Capture the cell that displays the provided text and extract its (x, y) central coordinate. 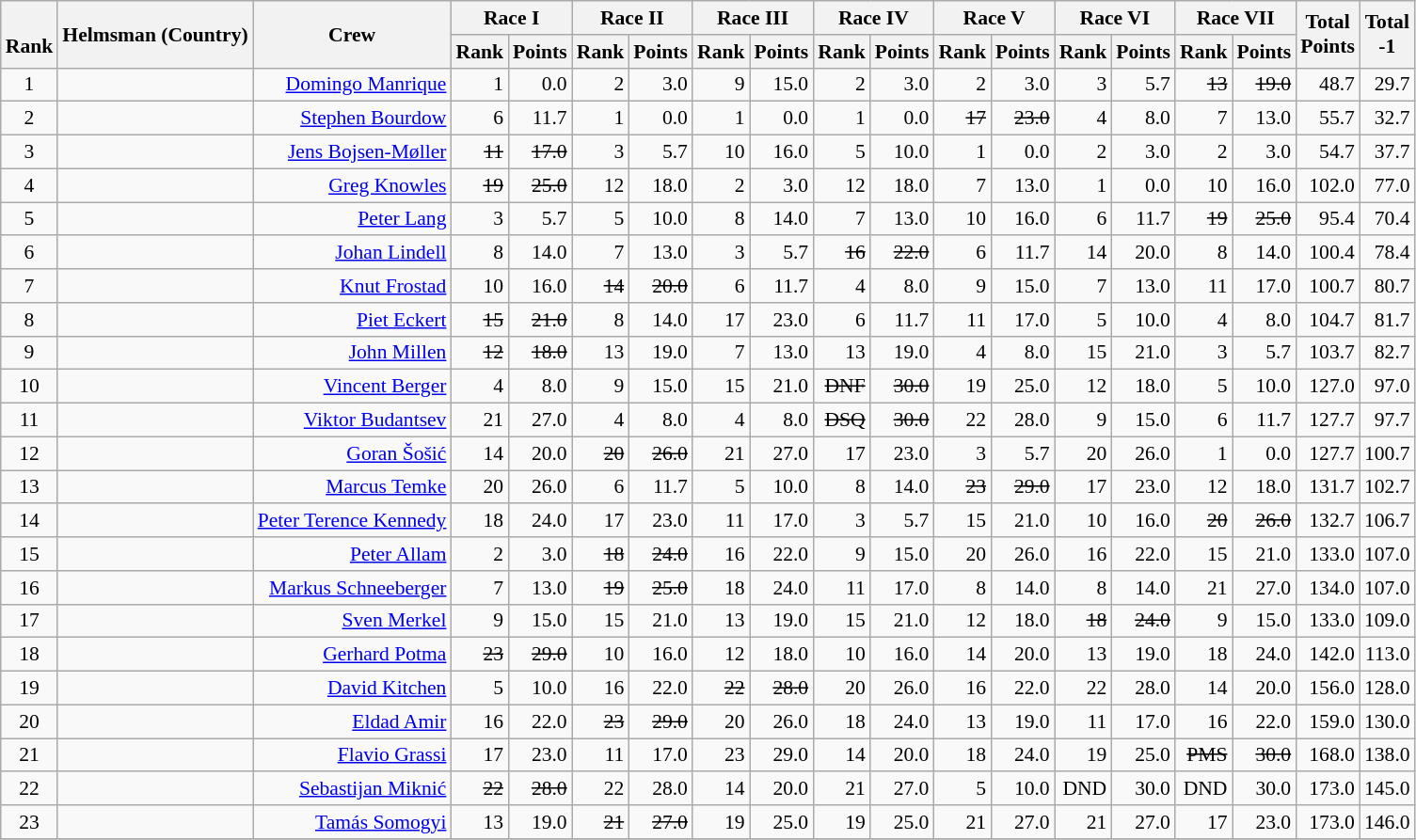
102.7 (1387, 487)
Crew (352, 34)
Peter Terence Kennedy (352, 521)
37.7 (1387, 152)
Race I (511, 18)
130.0 (1387, 721)
Sebastijan Miknić (352, 789)
32.7 (1387, 119)
Johan Lindell (352, 253)
Race VI (1115, 18)
113.0 (1387, 655)
131.7 (1328, 487)
54.7 (1328, 152)
Race V (994, 18)
John Millen (352, 353)
82.7 (1387, 353)
Knut Frostad (352, 286)
Eldad Amir (352, 721)
DNF (841, 387)
David Kitchen (352, 689)
128.0 (1387, 689)
Sven Merkel (352, 621)
97.7 (1387, 420)
Domingo Manrique (352, 85)
Stephen Bourdow (352, 119)
Marcus Temke (352, 487)
Vincent Berger (352, 387)
156.0 (1328, 689)
134.0 (1328, 588)
DSQ (841, 420)
104.7 (1328, 320)
159.0 (1328, 721)
29.7 (1387, 85)
102.0 (1328, 185)
109.0 (1387, 621)
Goran Šošić (352, 453)
Piet Eckert (352, 320)
Gerhard Potma (352, 655)
Markus Schneeberger (352, 588)
127.0 (1328, 387)
77.0 (1387, 185)
100.4 (1328, 253)
Peter Lang (352, 219)
168.0 (1328, 755)
Greg Knowles (352, 185)
Viktor Budantsev (352, 420)
Race II (632, 18)
142.0 (1328, 655)
Helmsman (Country) (154, 34)
70.4 (1387, 219)
PMS (1204, 755)
55.7 (1328, 119)
78.4 (1387, 253)
132.7 (1328, 521)
Race IV (873, 18)
146.0 (1387, 822)
Tamás Somogyi (352, 822)
Peter Allam (352, 554)
Flavio Grassi (352, 755)
Jens Bojsen-Møller (352, 152)
103.7 (1328, 353)
Race VII (1235, 18)
48.7 (1328, 85)
138.0 (1387, 755)
Race III (753, 18)
80.7 (1387, 286)
81.7 (1387, 320)
95.4 (1328, 219)
97.0 (1387, 387)
106.7 (1387, 521)
Total-1 (1387, 34)
145.0 (1387, 789)
Total Points (1328, 34)
